Find where the given text appears and provide that cell's center as [X, Y] coordinate. 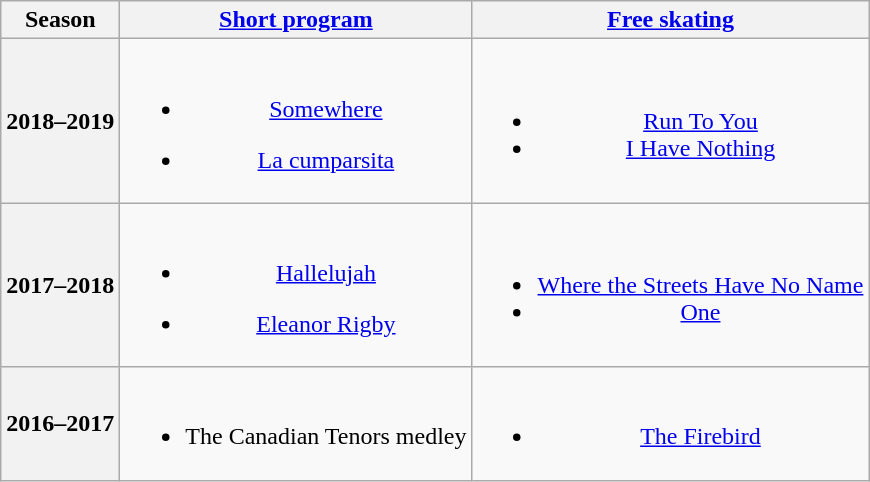
Short program [296, 20]
Season [60, 20]
Run To You I Have Nothing [670, 121]
2018–2019 [60, 121]
Somewhere La cumparsita [296, 121]
The Canadian Tenors medley [296, 424]
Free skating [670, 20]
The Firebird [670, 424]
2016–2017 [60, 424]
2017–2018 [60, 285]
Where the Streets Have No Name One [670, 285]
Hallelujah Eleanor Rigby [296, 285]
